Pinpoint the cell where the given text exists, returning its (x, y) midpoint coordinate. 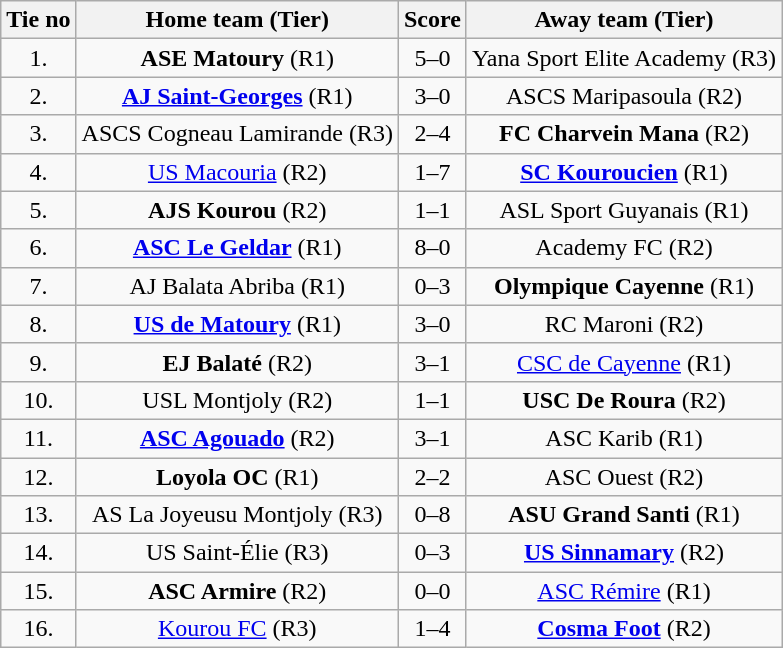
11. (38, 438)
Olympique Cayenne (R1) (624, 286)
AJS Kourou (R2) (237, 210)
Loyola OC (R1) (237, 477)
ASE Matoury (R1) (237, 58)
Home team (Tier) (237, 20)
2–4 (432, 134)
AS La Joyeusu Montjoly (R3) (237, 515)
RC Maroni (R2) (624, 324)
ASC Armire (R2) (237, 591)
AJ Balata Abriba (R1) (237, 286)
US Sinnamary (R2) (624, 553)
0–0 (432, 591)
7. (38, 286)
0–8 (432, 515)
9. (38, 362)
ASCS Cogneau Lamirande (R3) (237, 134)
US de Matoury (R1) (237, 324)
ASCS Maripasoula (R2) (624, 96)
ASU Grand Santi (R1) (624, 515)
Away team (Tier) (624, 20)
8. (38, 324)
4. (38, 172)
16. (38, 629)
FC Charvein Mana (R2) (624, 134)
2. (38, 96)
8–0 (432, 248)
5. (38, 210)
15. (38, 591)
ASC Rémire (R1) (624, 591)
Yana Sport Elite Academy (R3) (624, 58)
Tie no (38, 20)
6. (38, 248)
EJ Balaté (R2) (237, 362)
Score (432, 20)
Academy FC (R2) (624, 248)
1–4 (432, 629)
US Macouria (R2) (237, 172)
12. (38, 477)
ASC Karib (R1) (624, 438)
1–7 (432, 172)
AJ Saint-Georges (R1) (237, 96)
Cosma Foot (R2) (624, 629)
ASC Ouest (R2) (624, 477)
ASL Sport Guyanais (R1) (624, 210)
Kourou FC (R3) (237, 629)
5–0 (432, 58)
US Saint-Élie (R3) (237, 553)
14. (38, 553)
2–2 (432, 477)
13. (38, 515)
1. (38, 58)
USL Montjoly (R2) (237, 400)
ASC Le Geldar (R1) (237, 248)
SC Kouroucien (R1) (624, 172)
3. (38, 134)
ASC Agouado (R2) (237, 438)
CSC de Cayenne (R1) (624, 362)
10. (38, 400)
USC De Roura (R2) (624, 400)
